Locate the cell with the specified text and output its (x, y) center coordinate. 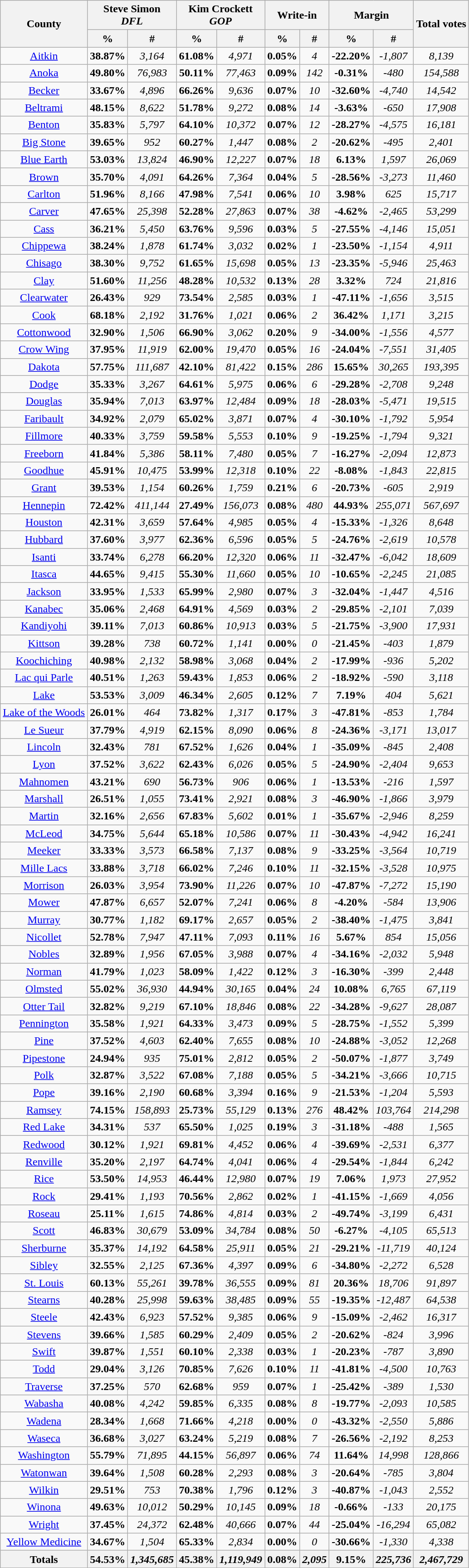
3,118 (441, 678)
67.52% (197, 747)
-1,792 (394, 419)
2,079 (152, 419)
13,017 (441, 730)
Cottonwood (44, 332)
Lincoln (44, 747)
-2,101 (394, 609)
-27.55% (351, 228)
2,190 (152, 1093)
3,573 (152, 851)
-30.66% (351, 1542)
65.50% (197, 1127)
10,012 (152, 1507)
41.84% (108, 453)
24,372 (152, 1524)
5,386 (152, 453)
2,409 (241, 1334)
2,401 (441, 142)
14 (315, 108)
70.38% (197, 1490)
38 (315, 211)
Stevens (44, 1334)
61.08% (197, 56)
64.10% (197, 125)
55 (315, 1300)
154,588 (441, 73)
5,621 (441, 695)
50.11% (197, 73)
68.18% (108, 315)
1,182 (152, 920)
7,364 (241, 177)
-30.43% (351, 833)
Martin (44, 816)
Watonwan (44, 1473)
Otter Tail (44, 1006)
Norman (44, 971)
4,242 (152, 1404)
McLeod (44, 833)
65.18% (197, 833)
33.95% (108, 592)
10,585 (441, 1404)
65.33% (197, 1542)
8,622 (152, 108)
67.36% (197, 1265)
480 (315, 505)
1,021 (241, 315)
-1,866 (394, 799)
3,988 (241, 954)
Steele (44, 1317)
4,985 (241, 523)
-16,294 (394, 1524)
9,653 (441, 764)
1,508 (152, 1473)
64,538 (441, 1300)
-2,946 (394, 816)
690 (152, 781)
1,141 (241, 643)
67,119 (441, 989)
929 (152, 298)
906 (241, 781)
33.88% (108, 868)
19 (315, 1179)
1,853 (241, 678)
2,862 (241, 1196)
-1,447 (394, 592)
53.53% (108, 695)
10,372 (241, 125)
5,975 (241, 384)
Kim CrockettGOP (220, 15)
53.99% (197, 470)
-824 (394, 1334)
59.58% (197, 436)
-29.85% (351, 609)
-19.25% (351, 436)
38.24% (108, 246)
66.90% (197, 332)
Chisago (44, 263)
-34.21% (351, 1075)
Traverse (44, 1386)
Brown (44, 177)
0.01% (282, 816)
32.43% (108, 747)
-28.75% (351, 1023)
-590 (394, 678)
-936 (394, 661)
-25.04% (351, 1524)
33.33% (108, 851)
2,834 (241, 1542)
37.60% (108, 540)
Meeker (44, 851)
53.03% (108, 159)
19,470 (241, 350)
12,227 (241, 159)
51.78% (197, 108)
-31.18% (351, 1127)
14,998 (394, 1455)
3,027 (152, 1438)
286 (315, 367)
-785 (394, 1473)
9,752 (152, 263)
7,137 (241, 851)
2,552 (441, 1490)
-6,042 (394, 557)
6,923 (152, 1317)
8,648 (441, 523)
3,126 (152, 1369)
-25.42% (351, 1386)
Ramsey (44, 1110)
2,132 (152, 661)
34.31% (108, 1127)
1,504 (152, 1542)
13,906 (441, 902)
12,268 (441, 1040)
1,506 (152, 332)
276 (315, 1110)
193,395 (441, 367)
51.60% (108, 281)
15,698 (241, 263)
-2,245 (394, 574)
1,055 (152, 799)
2,467,729 (441, 1559)
-8.08% (351, 470)
-24.04% (351, 350)
-24.90% (351, 764)
4,338 (441, 1542)
6,335 (241, 1404)
12,484 (241, 401)
2,656 (152, 816)
3,871 (241, 419)
2,980 (241, 592)
62.00% (197, 350)
63.24% (197, 1438)
7,241 (241, 902)
-3,666 (394, 1075)
3,622 (152, 764)
Margin (371, 15)
20.36% (351, 1282)
9.15% (351, 1559)
10,475 (152, 470)
Koochiching (44, 661)
73.82% (197, 712)
2,919 (441, 488)
7,188 (241, 1075)
625 (394, 194)
Todd (44, 1369)
3,062 (241, 332)
-3,171 (394, 730)
28.34% (108, 1421)
-21.45% (351, 643)
26.01% (108, 712)
-7,272 (394, 885)
26.43% (108, 298)
-2,093 (394, 1404)
7,947 (152, 937)
60.13% (108, 1282)
6,596 (241, 540)
64.91% (197, 609)
10,763 (441, 1369)
Pipestone (44, 1058)
5.67% (351, 937)
Freeborn (44, 453)
60.27% (197, 142)
30.12% (108, 1144)
31,405 (441, 350)
6,242 (441, 1162)
65.99% (197, 592)
3,841 (441, 920)
48.28% (197, 281)
4,516 (441, 592)
54.53% (108, 1559)
Wright (44, 1524)
Murray (44, 920)
58.09% (197, 971)
1,263 (152, 678)
2,192 (152, 315)
14,542 (441, 90)
-23.35% (351, 263)
12 (315, 125)
25.11% (108, 1213)
48.15% (108, 108)
3,718 (152, 868)
28,087 (441, 1006)
Big Stone (44, 142)
44.94% (197, 989)
12,980 (241, 1179)
64.74% (197, 1162)
74.86% (197, 1213)
12,320 (241, 557)
7,246 (241, 868)
71,895 (152, 1455)
St. Louis (44, 1282)
55.02% (108, 989)
60.86% (197, 626)
2,197 (152, 1162)
38.87% (108, 56)
36.21% (108, 228)
60.29% (197, 1334)
50.29% (197, 1507)
3,394 (241, 1093)
37.25% (108, 1386)
2,812 (241, 1058)
60.10% (197, 1352)
Hubbard (44, 540)
10,913 (241, 626)
-21.75% (351, 626)
-1,204 (394, 1093)
49.80% (108, 73)
18,846 (241, 1006)
39.16% (108, 1093)
30,679 (152, 1231)
60.68% (197, 1093)
-2,032 (394, 954)
4,056 (441, 1196)
411,144 (152, 505)
66.26% (197, 90)
Kanabec (44, 609)
-403 (394, 643)
58.98% (197, 661)
854 (394, 937)
4,896 (152, 90)
Le Sueur (44, 730)
-28.03% (351, 401)
39.66% (108, 1334)
52.07% (197, 902)
27.49% (197, 505)
142 (315, 73)
-4,740 (394, 90)
9,415 (152, 574)
9,248 (441, 384)
Winona (44, 1507)
Beltrami (44, 108)
Lyon (44, 764)
1,626 (241, 747)
6.13% (351, 159)
91,897 (441, 1282)
25,911 (241, 1248)
Polk (44, 1075)
Wabasha (44, 1404)
-4.62% (351, 211)
Cook (44, 315)
1,422 (241, 971)
-28.27% (351, 125)
26.51% (108, 799)
62.36% (197, 540)
57.75% (108, 367)
-2,192 (394, 1438)
10,719 (441, 851)
65.02% (197, 419)
25.73% (197, 1110)
-34.80% (351, 1265)
11,460 (441, 177)
1,956 (152, 954)
-216 (394, 781)
1,533 (152, 592)
3.98% (351, 194)
42.31% (108, 523)
255,071 (394, 505)
4,218 (241, 1421)
35.37% (108, 1248)
4,603 (152, 1040)
Lake of the Woods (44, 712)
76,983 (152, 73)
26,069 (441, 159)
30.77% (108, 920)
-11,719 (394, 1248)
Washington (44, 1455)
70.56% (197, 1196)
75.01% (197, 1058)
464 (152, 712)
-38.40% (351, 920)
2,338 (241, 1352)
-787 (394, 1352)
70.85% (197, 1369)
60.28% (197, 1473)
-18.92% (351, 678)
4,397 (241, 1265)
31.76% (197, 315)
40.98% (108, 661)
64.26% (197, 177)
3,032 (241, 246)
0.20% (282, 332)
8,139 (441, 56)
12,318 (241, 470)
-4,500 (394, 1369)
-34.16% (351, 954)
77,463 (241, 73)
214,298 (441, 1110)
73.54% (197, 298)
36.68% (108, 1438)
2,095 (315, 1559)
3,749 (441, 1058)
1,023 (152, 971)
39.28% (108, 643)
4,577 (441, 332)
8,166 (152, 194)
Yellow Medicine (44, 1542)
0.15% (282, 367)
53,299 (441, 211)
-1,556 (394, 332)
27,863 (241, 211)
47.11% (197, 937)
32.55% (108, 1265)
-20.64% (351, 1473)
55,261 (152, 1282)
Dodge (44, 384)
2,605 (241, 695)
537 (152, 1127)
21 (315, 1248)
3,977 (152, 540)
-34.28% (351, 1006)
-3,900 (394, 626)
22,815 (441, 470)
1,317 (241, 712)
2,468 (152, 609)
1,878 (152, 246)
34.92% (108, 419)
6,657 (152, 902)
59.63% (197, 1300)
48.42% (351, 1110)
5,219 (241, 1438)
46.44% (197, 1179)
2,657 (241, 920)
-33.25% (351, 851)
Totals (44, 1559)
Pope (44, 1093)
Wilkin (44, 1490)
74.15% (108, 1110)
570 (152, 1386)
33.67% (108, 90)
4,091 (152, 177)
Carlton (44, 194)
-22.20% (351, 56)
39.11% (108, 626)
35.94% (108, 401)
64.33% (197, 1023)
1,154 (152, 488)
14,192 (152, 1248)
-5,946 (394, 263)
Benton (44, 125)
9,219 (152, 1006)
19,515 (441, 401)
Douglas (44, 401)
3,215 (441, 315)
111,687 (152, 367)
3,267 (152, 384)
15,717 (441, 194)
1,585 (152, 1334)
225,736 (394, 1559)
3,522 (152, 1075)
Redwood (44, 1144)
5,450 (152, 228)
Fillmore (44, 436)
20,175 (441, 1507)
34,784 (241, 1231)
18,609 (441, 557)
16,181 (441, 125)
Crow Wing (44, 350)
-2,272 (394, 1265)
1,345,685 (152, 1559)
-24.76% (351, 540)
Mahnomen (44, 781)
-10.65% (351, 574)
1,551 (152, 1352)
67.05% (197, 954)
3,515 (441, 298)
34.67% (108, 1542)
-35.67% (351, 816)
-0.66% (351, 1507)
-845 (394, 747)
12,873 (441, 453)
-1,794 (394, 436)
4,814 (241, 1213)
-5,471 (394, 401)
67.08% (197, 1075)
-49.74% (351, 1213)
10,145 (241, 1507)
66.02% (197, 868)
5,399 (441, 1023)
35.20% (108, 1162)
39.78% (197, 1282)
-47.81% (351, 712)
69.17% (197, 920)
62.15% (197, 730)
10,715 (441, 1075)
9,596 (241, 228)
32.16% (108, 816)
Itasca (44, 574)
30,165 (241, 989)
-6.27% (351, 1231)
-28.56% (351, 177)
-853 (394, 712)
7,480 (241, 453)
Hennepin (44, 505)
36,555 (241, 1282)
-39.69% (351, 1144)
0.19% (282, 1127)
781 (152, 747)
60.72% (197, 643)
1,759 (241, 488)
25,398 (152, 211)
53.09% (197, 1231)
Kittson (44, 643)
7,541 (241, 194)
-2,531 (394, 1144)
-21.53% (351, 1093)
-1,843 (394, 470)
Marshall (44, 799)
2,921 (241, 799)
2,125 (152, 1265)
-47.11% (351, 298)
5,948 (441, 954)
724 (394, 281)
45.91% (108, 470)
40.51% (108, 678)
65,082 (441, 1524)
-7,551 (394, 350)
18,706 (394, 1282)
30,265 (394, 367)
55,129 (241, 1110)
35.58% (108, 1023)
56,897 (241, 1455)
40.08% (108, 1404)
-15.33% (351, 523)
45.38% (197, 1559)
Grant (44, 488)
64.61% (197, 384)
-34.00% (351, 332)
55.79% (108, 1455)
3,890 (441, 1352)
52.78% (108, 937)
8,253 (441, 1438)
6,377 (441, 1144)
-3,273 (394, 177)
Cass (44, 228)
-650 (394, 108)
Waseca (44, 1438)
-2,094 (394, 453)
7,626 (241, 1369)
9,272 (241, 108)
47.87% (108, 902)
81,422 (241, 367)
33.74% (108, 557)
38,485 (241, 1300)
66.20% (197, 557)
62.43% (197, 764)
-2,404 (394, 764)
-23.50% (351, 246)
Morrison (44, 885)
3,068 (241, 661)
2,293 (241, 1473)
63.97% (197, 401)
32.89% (108, 954)
3,759 (152, 436)
-1,043 (394, 1490)
35.70% (108, 177)
1,784 (441, 712)
Nobles (44, 954)
-3,564 (394, 851)
7.06% (351, 1179)
-16.27% (351, 453)
1,025 (241, 1127)
37.95% (108, 350)
7,093 (241, 937)
39.64% (108, 1473)
-389 (394, 1386)
56.73% (197, 781)
1,973 (394, 1179)
61.65% (197, 263)
Roseau (44, 1213)
1,530 (441, 1386)
-399 (394, 971)
4,919 (152, 730)
5,602 (241, 816)
-15.09% (351, 1317)
Clay (44, 281)
1,119,949 (241, 1559)
Chippewa (44, 246)
-20.23% (351, 1352)
Sibley (44, 1265)
-12,487 (394, 1300)
-20.73% (351, 488)
10,975 (441, 868)
26.03% (108, 885)
-32.04% (351, 592)
24 (315, 989)
Goodhue (44, 470)
-584 (394, 902)
49.63% (108, 1507)
44 (315, 1524)
41.79% (108, 971)
-2,465 (394, 211)
35.06% (108, 609)
39.53% (108, 488)
51.96% (108, 194)
1,171 (394, 315)
Kandiyohi (44, 626)
7.19% (351, 695)
15.65% (351, 367)
Nicollet (44, 937)
Becker (44, 90)
-1,326 (394, 523)
935 (152, 1058)
61.74% (197, 246)
-1,877 (394, 1058)
3,473 (241, 1023)
Clearwater (44, 298)
40,124 (441, 1248)
-16.30% (351, 971)
58.11% (197, 453)
-4,146 (394, 228)
15,056 (441, 937)
3,954 (152, 885)
Renville (44, 1162)
9,385 (241, 1317)
29.41% (108, 1196)
-32.47% (351, 557)
63.76% (197, 228)
66.58% (197, 851)
44.15% (197, 1455)
-133 (394, 1507)
-1,669 (394, 1196)
10,586 (241, 833)
62.40% (197, 1040)
0.21% (282, 488)
Wadena (44, 1421)
6,431 (441, 1213)
-4,105 (394, 1231)
Houston (44, 523)
42.43% (108, 1317)
6,765 (394, 989)
38.30% (108, 263)
40,666 (241, 1524)
-43.32% (351, 1421)
-2,462 (394, 1317)
65,513 (441, 1231)
11,226 (241, 885)
753 (152, 1490)
-41.15% (351, 1196)
Pennington (44, 1023)
25,463 (441, 263)
-495 (394, 142)
-488 (394, 1127)
3,009 (152, 695)
47.98% (197, 194)
5,553 (241, 436)
73.41% (197, 799)
13,824 (152, 159)
158,893 (152, 1110)
Aitkin (44, 56)
-24.88% (351, 1040)
69.81% (197, 1144)
0.17% (282, 712)
-1,807 (394, 56)
16,317 (441, 1317)
52.28% (197, 211)
-32.60% (351, 90)
Total votes (441, 24)
-3,528 (394, 868)
128,866 (441, 1455)
Jackson (44, 592)
567,697 (441, 505)
3,979 (441, 799)
Carver (44, 211)
-40.87% (351, 1490)
10,578 (441, 540)
Mower (44, 902)
-3,199 (394, 1213)
-605 (394, 488)
-32.15% (351, 868)
59.85% (197, 1404)
Faribault (44, 419)
-50.07% (351, 1058)
-24.36% (351, 730)
37.45% (108, 1524)
1,447 (241, 142)
County (44, 24)
8,259 (441, 816)
40.33% (108, 436)
Sherburne (44, 1248)
17,908 (441, 108)
5,797 (152, 125)
62.48% (197, 1524)
-47.87% (351, 885)
32.90% (108, 332)
-3,052 (394, 1040)
3,996 (441, 1334)
Lake (44, 695)
-9,627 (394, 1006)
46.90% (197, 159)
2,408 (441, 747)
-1,656 (394, 298)
71.66% (197, 1421)
-13.53% (351, 781)
4,911 (441, 246)
14,953 (152, 1179)
11,256 (152, 281)
39.87% (108, 1352)
2,448 (441, 971)
11,660 (241, 574)
0.16% (282, 1093)
5,954 (441, 419)
13 (315, 263)
5,886 (441, 1421)
59.43% (197, 678)
34.75% (108, 833)
-1,154 (394, 246)
156,073 (241, 505)
53.50% (108, 1179)
5,593 (441, 1093)
-1,475 (394, 920)
73.90% (197, 885)
-0.31% (351, 73)
Scott (44, 1231)
Pine (44, 1040)
3,659 (152, 523)
-29.54% (351, 1162)
4,452 (241, 1144)
7,655 (241, 1040)
-4,575 (394, 125)
Rice (44, 1179)
8,090 (241, 730)
-29.21% (351, 1248)
35.83% (108, 125)
Olmsted (44, 989)
15,051 (441, 228)
57.52% (197, 1317)
5,202 (441, 661)
1,668 (152, 1421)
29.51% (108, 1490)
103,764 (394, 1110)
6,278 (152, 557)
1,796 (241, 1490)
-1,330 (394, 1542)
959 (241, 1386)
6,026 (241, 764)
67.10% (197, 1006)
74 (315, 1455)
Dakota (44, 367)
Swift (44, 1352)
55.30% (197, 574)
21,816 (441, 281)
29.04% (108, 1369)
62.68% (197, 1386)
1,879 (441, 643)
46.83% (108, 1231)
46.34% (197, 695)
-2,708 (394, 384)
44.93% (351, 505)
10.08% (351, 989)
64.58% (197, 1248)
Anoka (44, 73)
3,164 (152, 56)
Blue Earth (44, 159)
72.42% (108, 505)
36.42% (351, 315)
67.83% (197, 816)
-480 (394, 73)
-46.90% (351, 799)
Lac qui Parle (44, 678)
-4,942 (394, 833)
50 (315, 1231)
57.64% (197, 523)
-1,552 (394, 1023)
-35.09% (351, 747)
6,528 (441, 1265)
10,532 (241, 281)
40.28% (108, 1300)
1,565 (441, 1127)
11.64% (351, 1455)
Stearns (44, 1300)
0.11% (282, 937)
-2,550 (394, 1421)
Mille Lacs (44, 868)
32.87% (108, 1075)
9,321 (441, 436)
-26.56% (351, 1438)
3.32% (351, 281)
11,919 (152, 350)
1,615 (152, 1213)
81 (315, 1282)
Red Lake (44, 1127)
Isanti (44, 557)
-30.10% (351, 419)
-19.35% (351, 1300)
42.10% (197, 367)
15,190 (441, 885)
-4.20% (351, 902)
17,931 (441, 626)
7,039 (441, 609)
Write-in (297, 15)
21,085 (441, 574)
-19.77% (351, 1404)
9,636 (241, 90)
404 (394, 695)
-29.28% (351, 384)
-2,619 (394, 540)
35.33% (108, 384)
32.82% (108, 1006)
2,585 (241, 298)
Steve SimonDFL (132, 15)
4,971 (241, 56)
28 (315, 281)
1,193 (152, 1196)
4,041 (241, 1162)
-41.81% (351, 1369)
-3.63% (351, 108)
3,804 (441, 1473)
24.94% (108, 1058)
16,241 (441, 833)
47.65% (108, 211)
25,998 (152, 1300)
952 (152, 142)
-1,844 (394, 1162)
4,569 (241, 609)
43.21% (108, 781)
738 (152, 643)
60.26% (197, 488)
39.65% (108, 142)
37.79% (108, 730)
Rock (44, 1196)
-17.99% (351, 661)
5,644 (152, 833)
27,952 (441, 1179)
44.65% (108, 574)
36,930 (152, 989)
